Find where the given text appears and provide that cell's center as [x, y] coordinate. 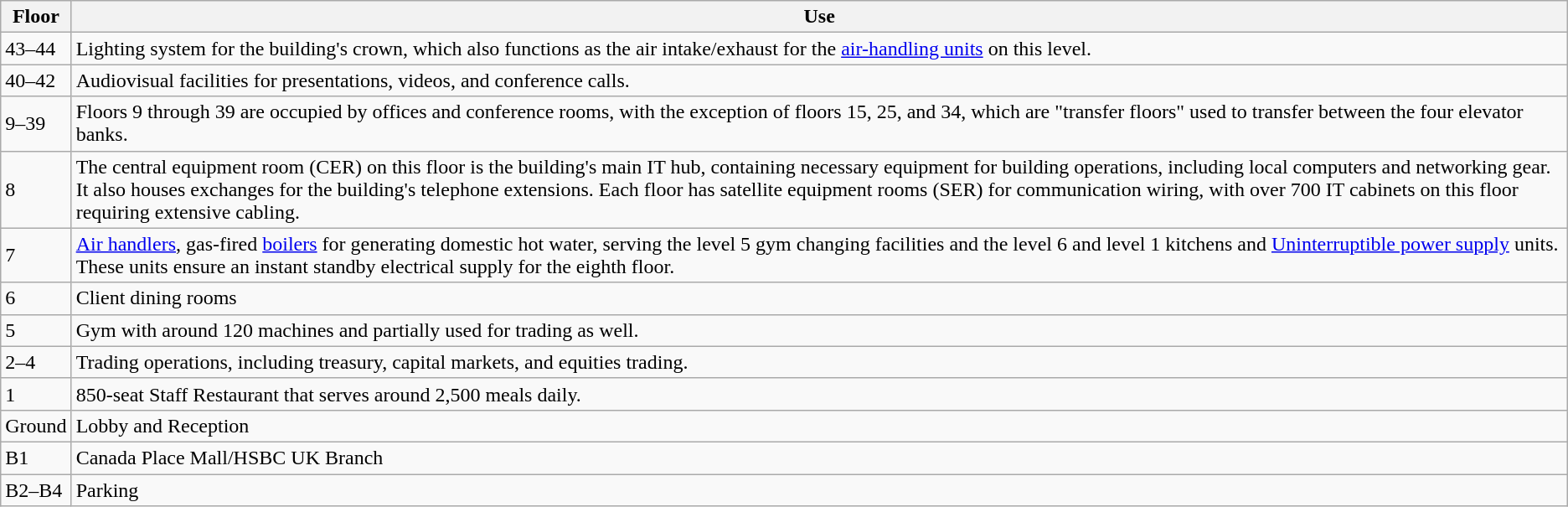
9–39 [36, 124]
850-seat Staff Restaurant that serves around 2,500 meals daily. [819, 394]
Floor [36, 17]
Lobby and Reception [819, 426]
40–42 [36, 80]
Client dining rooms [819, 298]
Canada Place Mall/HSBC UK Branch [819, 458]
Parking [819, 490]
7 [36, 255]
Gym with around 120 machines and partially used for trading as well. [819, 330]
Lighting system for the building's crown, which also functions as the air intake/exhaust for the air-handling units on this level. [819, 49]
1 [36, 394]
8 [36, 189]
Trading operations, including treasury, capital markets, and equities trading. [819, 362]
B1 [36, 458]
6 [36, 298]
5 [36, 330]
2–4 [36, 362]
Ground [36, 426]
Use [819, 17]
Audiovisual facilities for presentations, videos, and conference calls. [819, 80]
43–44 [36, 49]
B2–B4 [36, 490]
